Provide the [X, Y] coordinate of the cell's center where the given text is located.  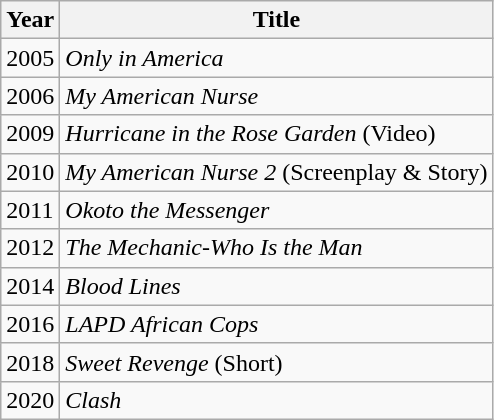
2012 [30, 248]
Okoto the Messenger [276, 210]
2011 [30, 210]
Only in America [276, 58]
2005 [30, 58]
2006 [30, 96]
Title [276, 20]
2009 [30, 134]
The Mechanic-Who Is the Man [276, 248]
LAPD African Cops [276, 324]
My American Nurse 2 (Screenplay & Story) [276, 172]
2020 [30, 400]
2018 [30, 362]
Year [30, 20]
My American Nurse [276, 96]
Blood Lines [276, 286]
Sweet Revenge (Short) [276, 362]
2010 [30, 172]
Hurricane in the Rose Garden (Video) [276, 134]
2014 [30, 286]
Clash [276, 400]
2016 [30, 324]
